Output the [x, y] coordinate of the center of the cell containing the given text.  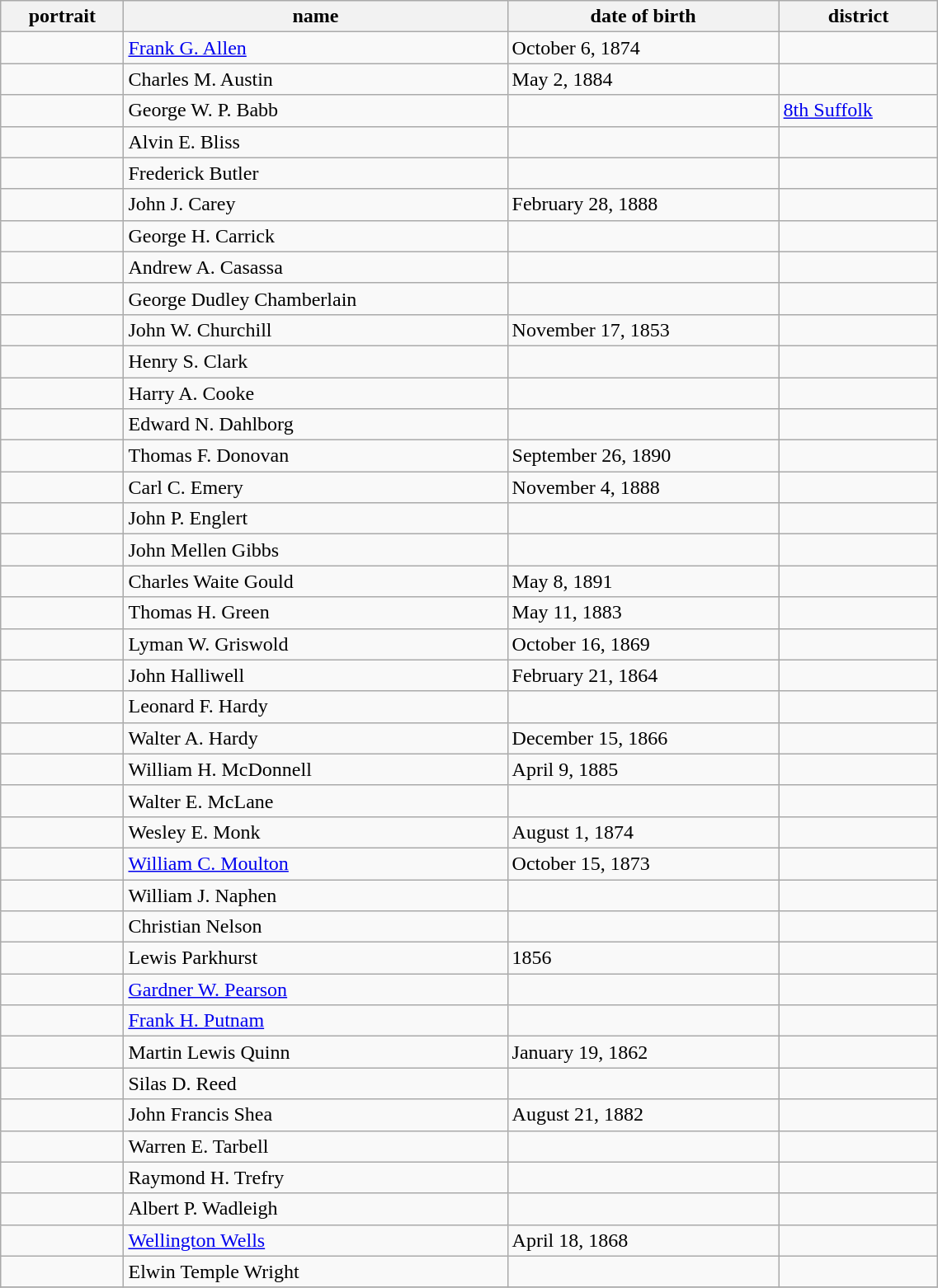
Leonard F. Hardy [315, 707]
George Dudley Chamberlain [315, 298]
Henry S. Clark [315, 361]
Silas D. Reed [315, 1084]
August 1, 1874 [643, 832]
Elwin Temple Wright [315, 1272]
September 26, 1890 [643, 456]
William H. McDonnell [315, 769]
Albert P. Wadleigh [315, 1209]
May 8, 1891 [643, 581]
February 21, 1864 [643, 675]
Wesley E. Monk [315, 832]
November 17, 1853 [643, 330]
May 11, 1883 [643, 613]
John P. Englert [315, 519]
Alvin E. Bliss [315, 142]
John Halliwell [315, 675]
Frederick Butler [315, 173]
John W. Churchill [315, 330]
Martin Lewis Quinn [315, 1052]
Lyman W. Griswold [315, 644]
Christian Nelson [315, 927]
name [315, 16]
William C. Moulton [315, 863]
Frank H. Putnam [315, 1021]
Edward N. Dahlborg [315, 425]
October 6, 1874 [643, 48]
portrait [63, 16]
August 21, 1882 [643, 1115]
Charles M. Austin [315, 79]
date of birth [643, 16]
January 19, 1862 [643, 1052]
George H. Carrick [315, 236]
Andrew A. Casassa [315, 267]
Walter A. Hardy [315, 738]
Thomas F. Donovan [315, 456]
Thomas H. Green [315, 613]
1856 [643, 958]
November 4, 1888 [643, 487]
William J. Naphen [315, 895]
October 16, 1869 [643, 644]
Charles Waite Gould [315, 581]
April 9, 1885 [643, 769]
April 18, 1868 [643, 1240]
February 28, 1888 [643, 204]
Lewis Parkhurst [315, 958]
Carl C. Emery [315, 487]
John Francis Shea [315, 1115]
Harry A. Cooke [315, 393]
George W. P. Babb [315, 110]
Wellington Wells [315, 1240]
district [858, 16]
8th Suffolk [858, 110]
John J. Carey [315, 204]
December 15, 1866 [643, 738]
Walter E. McLane [315, 801]
John Mellen Gibbs [315, 550]
May 2, 1884 [643, 79]
Frank G. Allen [315, 48]
Raymond H. Trefry [315, 1178]
October 15, 1873 [643, 863]
Warren E. Tarbell [315, 1146]
Gardner W. Pearson [315, 990]
